Pinpoint the cell where the given text exists, returning its [x, y] midpoint coordinate. 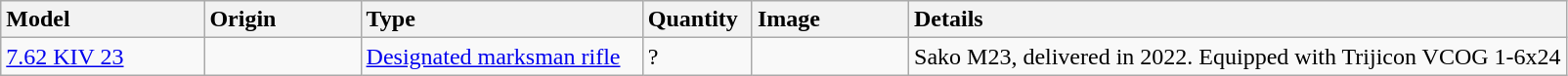
Type [501, 19]
Details [1238, 19]
Origin [283, 19]
Sako M23, delivered in 2022. Equipped with Trijicon VCOG 1-6x24 [1238, 57]
7.62 KIV 23 [103, 57]
Image [830, 19]
? [697, 57]
Quantity [697, 19]
Model [103, 19]
Designated marksman rifle [501, 57]
